Extract the (x, y) coordinate from the center of the cell holding the provided text.  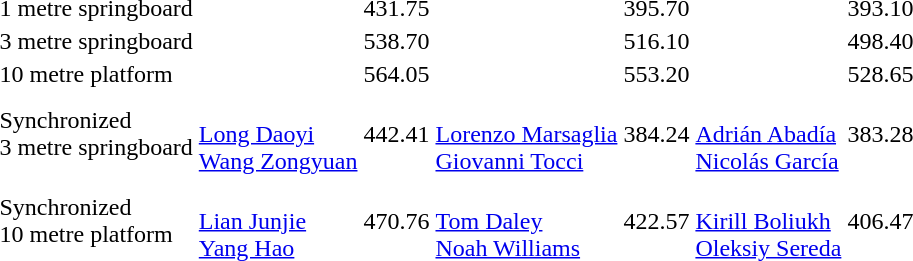
442.41 (396, 134)
Adrián AbadíaNicolás García (768, 134)
Long DaoyiWang Zongyuan (278, 134)
564.05 (396, 74)
538.70 (396, 41)
Lorenzo MarsagliaGiovanni Tocci (526, 134)
384.24 (656, 134)
516.10 (656, 41)
553.20 (656, 74)
